Extract the [x, y] coordinate from the center of the cell holding the provided text.  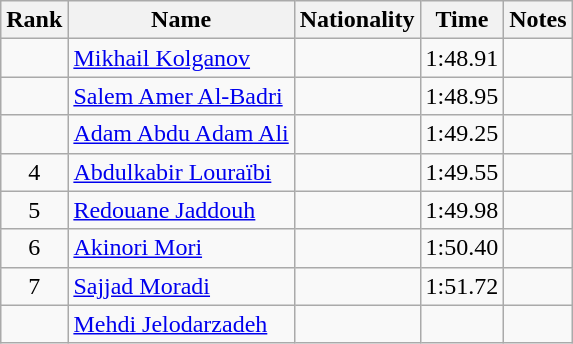
Notes [538, 20]
1:48.91 [462, 58]
Name [181, 20]
Mikhail Kolganov [181, 58]
1:51.72 [462, 286]
Salem Amer Al-Badri [181, 96]
Akinori Mori [181, 248]
Mehdi Jelodarzadeh [181, 324]
Adam Abdu Adam Ali [181, 134]
1:49.25 [462, 134]
Sajjad Moradi [181, 286]
7 [34, 286]
Abdulkabir Louraïbi [181, 172]
1:49.55 [462, 172]
Nationality [357, 20]
4 [34, 172]
Redouane Jaddouh [181, 210]
1:48.95 [462, 96]
1:49.98 [462, 210]
Time [462, 20]
6 [34, 248]
1:50.40 [462, 248]
Rank [34, 20]
5 [34, 210]
